For the text-containing cell, return its midpoint in [x, y] coordinate format. 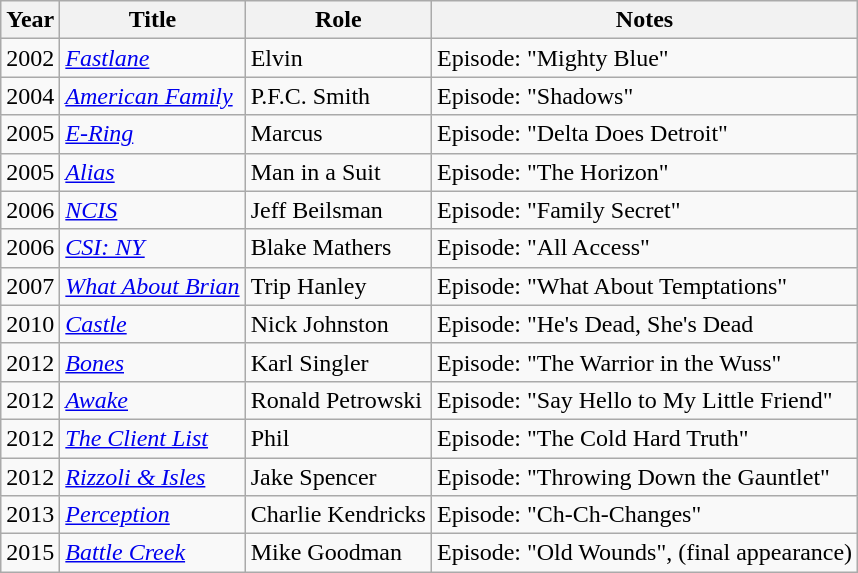
Fastlane [152, 58]
Marcus [338, 134]
Episode: "He's Dead, She's Dead [644, 324]
Episode: "Delta Does Detroit" [644, 134]
Castle [152, 324]
Bones [152, 362]
2004 [30, 96]
2013 [30, 515]
Battle Creek [152, 553]
Man in a Suit [338, 172]
Blake Mathers [338, 248]
Episode: "Family Secret" [644, 210]
Notes [644, 20]
Jeff Beilsman [338, 210]
Jake Spencer [338, 477]
Perception [152, 515]
Episode: "What About Temptations" [644, 286]
Episode: "Shadows" [644, 96]
What About Brian [152, 286]
E-Ring [152, 134]
Episode: "All Access" [644, 248]
Year [30, 20]
Phil [338, 438]
Ronald Petrowski [338, 400]
P.F.C. Smith [338, 96]
Episode: "The Warrior in the Wuss" [644, 362]
American Family [152, 96]
Episode: "Throwing Down the Gauntlet" [644, 477]
Title [152, 20]
2015 [30, 553]
NCIS [152, 210]
The Client List [152, 438]
Episode: "The Cold Hard Truth" [644, 438]
Awake [152, 400]
Episode: "Mighty Blue" [644, 58]
Role [338, 20]
Episode: "Old Wounds", (final appearance) [644, 553]
Nick Johnston [338, 324]
Episode: "The Horizon" [644, 172]
Alias [152, 172]
2002 [30, 58]
Episode: "Ch-Ch-Changes" [644, 515]
2007 [30, 286]
Episode: "Say Hello to My Little Friend" [644, 400]
2010 [30, 324]
Elvin [338, 58]
Karl Singler [338, 362]
Trip Hanley [338, 286]
Charlie Kendricks [338, 515]
Rizzoli & Isles [152, 477]
Mike Goodman [338, 553]
CSI: NY [152, 248]
